Scan for the cell matching the given text and deliver its [X, Y] coordinate at center. 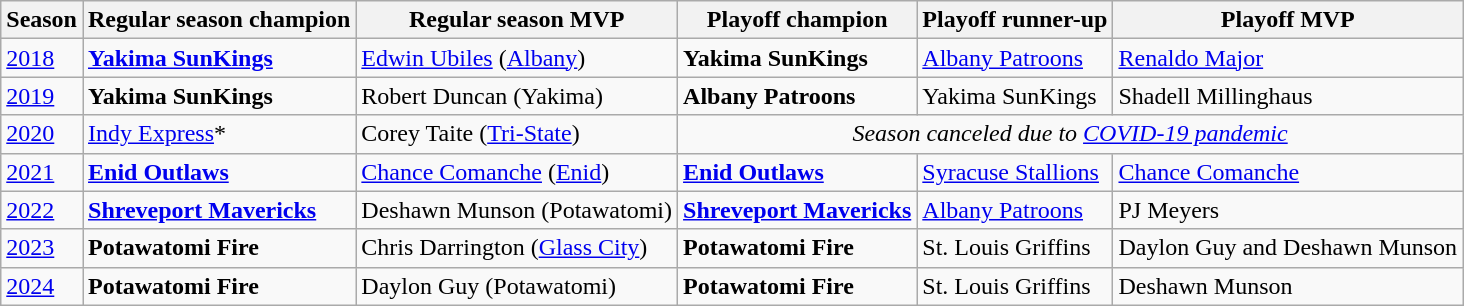
Indy Express* [218, 134]
2024 [42, 286]
2020 [42, 134]
PJ Meyers [1288, 210]
Deshawn Munson [1288, 286]
Chris Darrington (Glass City) [517, 248]
2023 [42, 248]
2021 [42, 172]
Playoff runner-up [1015, 20]
2022 [42, 210]
Playoff MVP [1288, 20]
Season [42, 20]
Renaldo Major [1288, 58]
Chance Comanche [1288, 172]
Deshawn Munson (Potawatomi) [517, 210]
Season canceled due to COVID-19 pandemic [1070, 134]
Shadell Millinghaus [1288, 96]
Corey Taite (Tri-State) [517, 134]
2019 [42, 96]
Robert Duncan (Yakima) [517, 96]
Regular season MVP [517, 20]
Daylon Guy (Potawatomi) [517, 286]
Syracuse Stallions [1015, 172]
Regular season champion [218, 20]
Playoff champion [798, 20]
2018 [42, 58]
Edwin Ubiles (Albany) [517, 58]
Chance Comanche (Enid) [517, 172]
Daylon Guy and Deshawn Munson [1288, 248]
